Return (x, y) of the center of cell containing provided text 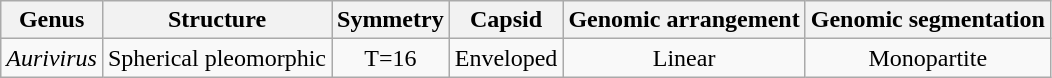
Capsid (506, 20)
Aurivirus (52, 58)
Genus (52, 20)
Linear (684, 58)
Symmetry (391, 20)
T=16 (391, 58)
Genomic segmentation (928, 20)
Monopartite (928, 58)
Genomic arrangement (684, 20)
Structure (216, 20)
Spherical pleomorphic (216, 58)
Enveloped (506, 58)
